Return [X, Y] of the center of cell containing provided text 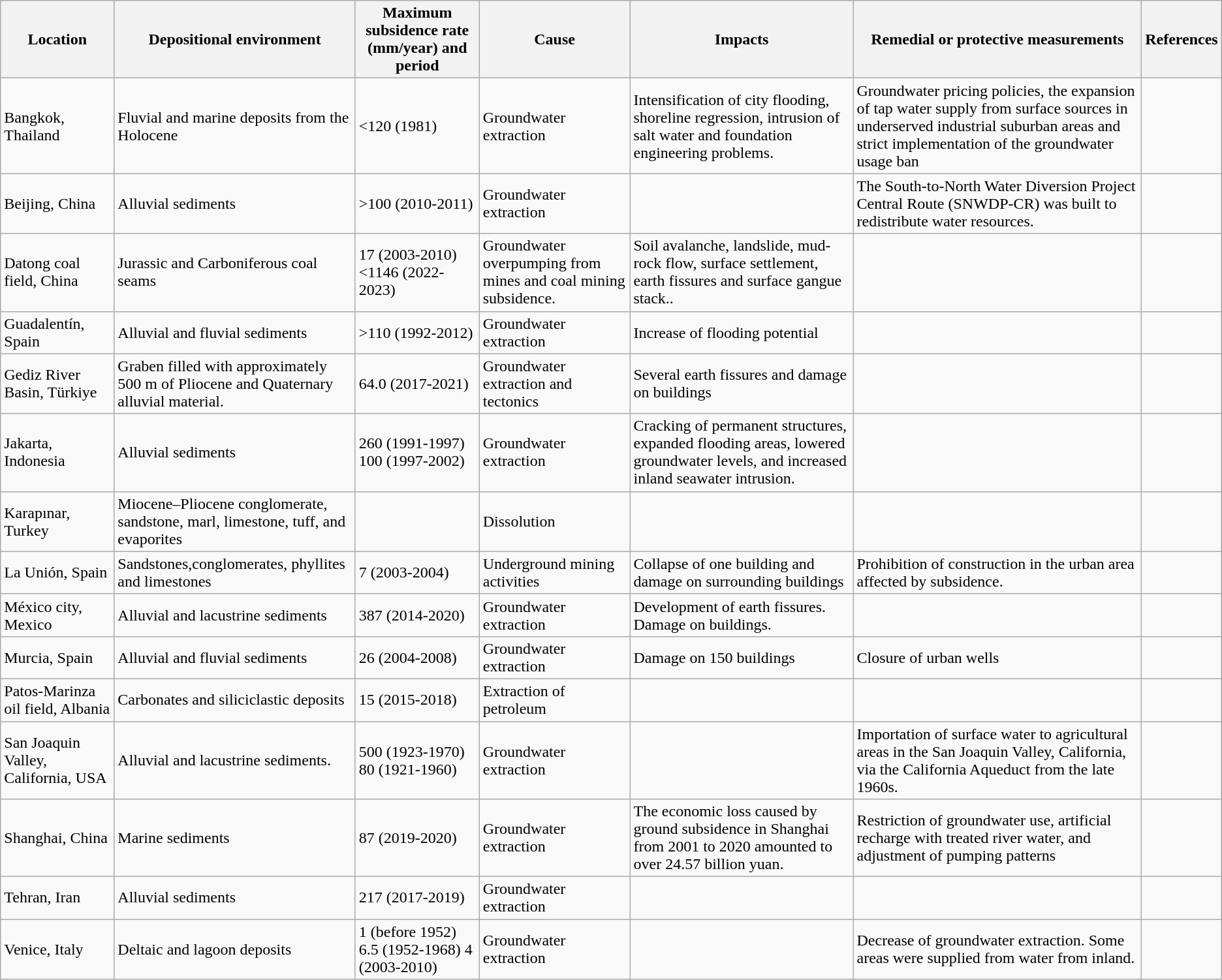
Tehran, Iran [57, 898]
Venice, Italy [57, 949]
>110 (1992-2012) [417, 333]
Groundwater overpumping from mines and coal mining subsidence. [555, 273]
Increase of flooding potential [742, 333]
Development of earth fissures. Damage on buildings. [742, 615]
Alluvial and lacustrine sediments. [235, 761]
87 (2019-2020) [417, 838]
References [1182, 39]
Cracking of permanent structures, expanded flooding areas, lowered groundwater levels, and increased inland seawater intrusion. [742, 453]
500 (1923-1970)80 (1921-1960) [417, 761]
>100 (2010-2011) [417, 204]
17 (2003-2010)<1146 (2022-2023) [417, 273]
Collapse of one building and damage on surrounding buildings [742, 573]
México city, Mexico [57, 615]
Shanghai, China [57, 838]
Location [57, 39]
26 (2004-2008) [417, 658]
Gediz River Basin, Türkiye [57, 384]
La Unión, Spain [57, 573]
Jakarta, Indonesia [57, 453]
1 (before 1952)6.5 (1952-1968) 4 (2003-2010) [417, 949]
Cause [555, 39]
Karapınar, Turkey [57, 521]
Dissolution [555, 521]
15 (2015-2018) [417, 699]
Sandstones,conglomerates, phyllites and limestones [235, 573]
Extraction of petroleum [555, 699]
7 (2003-2004) [417, 573]
Graben filled with approximately 500 m of Pliocene and Quaternary alluvial material. [235, 384]
Several earth fissures and damage on buildings [742, 384]
Guadalentín, Spain [57, 333]
Marine sediments [235, 838]
Underground mining activities [555, 573]
Murcia, Spain [57, 658]
Alluvial and lacustrine sediments [235, 615]
217 (2017-2019) [417, 898]
387 (2014-2020) [417, 615]
Impacts [742, 39]
Decrease of groundwater extraction. Some areas were supplied from water from inland. [997, 949]
The South-to-North Water Diversion Project Central Route (SNWDP-CR) was built to redistribute water resources. [997, 204]
Datong coal field, China [57, 273]
San Joaquin Valley, California, USA [57, 761]
260 (1991-1997)100 (1997-2002) [417, 453]
Damage on 150 buildings [742, 658]
Groundwater extraction and tectonics [555, 384]
Beijing, China [57, 204]
Bangkok, Thailand [57, 126]
Closure of urban wells [997, 658]
Carbonates and siliciclastic deposits [235, 699]
Prohibition of construction in the urban area affected by subsidence. [997, 573]
Jurassic and Carboniferous coal seams [235, 273]
The economic loss caused by ground subsidence in Shanghai from 2001 to 2020 amounted to over 24.57 billion yuan. [742, 838]
Soil avalanche, landslide, mud-rock flow, surface settlement, earth fissures and surface gangue stack.. [742, 273]
Importation of surface water to agricultural areas in the San Joaquin Valley, California, via the California Aqueduct from the late 1960s. [997, 761]
Deltaic and lagoon deposits [235, 949]
64.0 (2017-2021) [417, 384]
Intensification of city flooding, shoreline regression, intrusion of salt water and foundation engineering problems. [742, 126]
Depositional environment [235, 39]
Restriction of groundwater use, artificial recharge with treated river water, and adjustment of pumping patterns [997, 838]
Patos-Marinza oil field, Albania [57, 699]
<120 (1981) [417, 126]
Maximum subsidence rate (mm/year) and period [417, 39]
Fluvial and marine deposits from the Holocene [235, 126]
Miocene–Pliocene conglomerate, sandstone, marl, limestone, tuff, and evaporites [235, 521]
Remedial or protective measurements [997, 39]
